Scan for the cell matching the given text and deliver its [X, Y] coordinate at center. 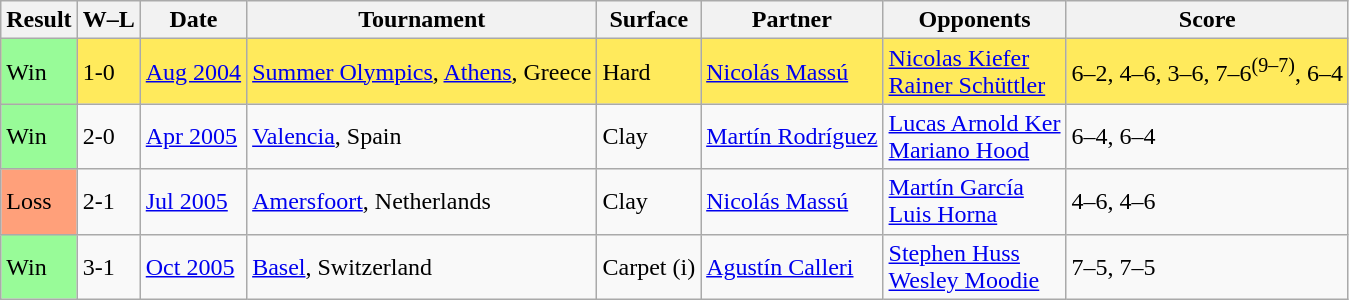
2-0 [108, 136]
Date [193, 20]
3-1 [108, 266]
7–5, 7–5 [1207, 266]
Agustín Calleri [792, 266]
Basel, Switzerland [422, 266]
Valencia, Spain [422, 136]
Oct 2005 [193, 266]
2-1 [108, 202]
Apr 2005 [193, 136]
Martín Rodríguez [792, 136]
Loss [39, 202]
Summer Olympics, Athens, Greece [422, 72]
Tournament [422, 20]
4–6, 4–6 [1207, 202]
Hard [649, 72]
Carpet (i) [649, 266]
Martín García Luis Horna [974, 202]
Stephen Huss Wesley Moodie [974, 266]
Aug 2004 [193, 72]
Jul 2005 [193, 202]
6–2, 4–6, 3–6, 7–6(9–7), 6–4 [1207, 72]
Amersfoort, Netherlands [422, 202]
6–4, 6–4 [1207, 136]
Nicolas Kiefer Rainer Schüttler [974, 72]
W–L [108, 20]
1-0 [108, 72]
Lucas Arnold Ker Mariano Hood [974, 136]
Surface [649, 20]
Partner [792, 20]
Opponents [974, 20]
Result [39, 20]
Score [1207, 20]
